Identify which cell holds the provided text, then report its [X, Y] central coordinate. 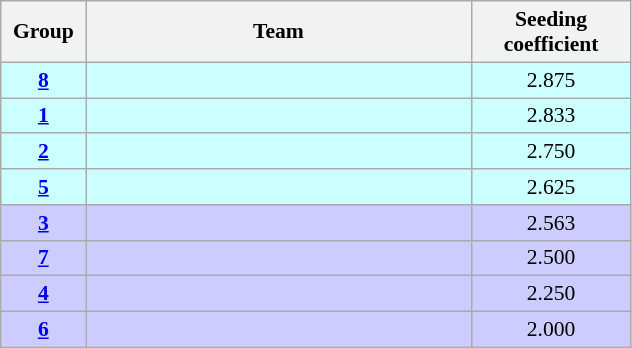
2.000 [551, 330]
2.750 [551, 152]
2.500 [551, 258]
2.875 [551, 80]
5 [44, 187]
Team [278, 32]
1 [44, 116]
7 [44, 258]
6 [44, 330]
4 [44, 294]
Group [44, 32]
2.250 [551, 294]
2.563 [551, 223]
2.625 [551, 187]
8 [44, 80]
3 [44, 223]
2 [44, 152]
2.833 [551, 116]
Seeding coefficient [551, 32]
